From the cell containing the given text, extract its center point as [x, y] coordinate. 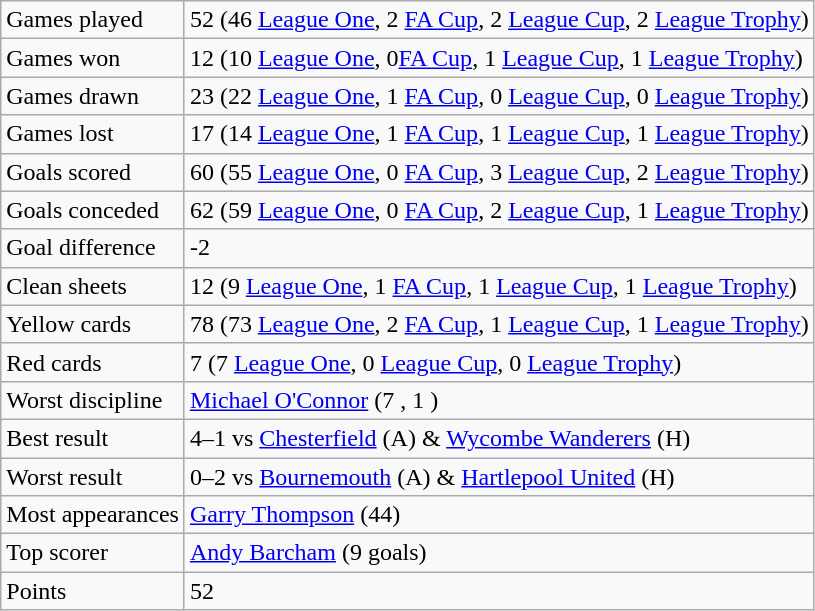
52 (46 League One, 2 FA Cup, 2 League Cup, 2 League Trophy) [499, 20]
7 (7 League One, 0 League Cup, 0 League Trophy) [499, 362]
Worst discipline [93, 400]
Most appearances [93, 515]
Best result [93, 438]
78 (73 League One, 2 FA Cup, 1 League Cup, 1 League Trophy) [499, 324]
Worst result [93, 477]
12 (9 League One, 1 FA Cup, 1 League Cup, 1 League Trophy) [499, 286]
-2 [499, 248]
62 (59 League One, 0 FA Cup, 2 League Cup, 1 League Trophy) [499, 210]
Goal difference [93, 248]
Games lost [93, 134]
Red cards [93, 362]
12 (10 League One, 0FA Cup, 1 League Cup, 1 League Trophy) [499, 58]
Goals scored [93, 172]
0–2 vs Bournemouth (A) & Hartlepool United (H) [499, 477]
Games drawn [93, 96]
Games won [93, 58]
Clean sheets [93, 286]
Michael O'Connor (7 , 1 ) [499, 400]
Garry Thompson (44) [499, 515]
Games played [93, 20]
Points [93, 591]
23 (22 League One, 1 FA Cup, 0 League Cup, 0 League Trophy) [499, 96]
52 [499, 591]
60 (55 League One, 0 FA Cup, 3 League Cup, 2 League Trophy) [499, 172]
Yellow cards [93, 324]
4–1 vs Chesterfield (A) & Wycombe Wanderers (H) [499, 438]
Goals conceded [93, 210]
17 (14 League One, 1 FA Cup, 1 League Cup, 1 League Trophy) [499, 134]
Top scorer [93, 553]
Andy Barcham (9 goals) [499, 553]
